Return the (X, Y) coordinate for the center point of the cell that contains the specified text.  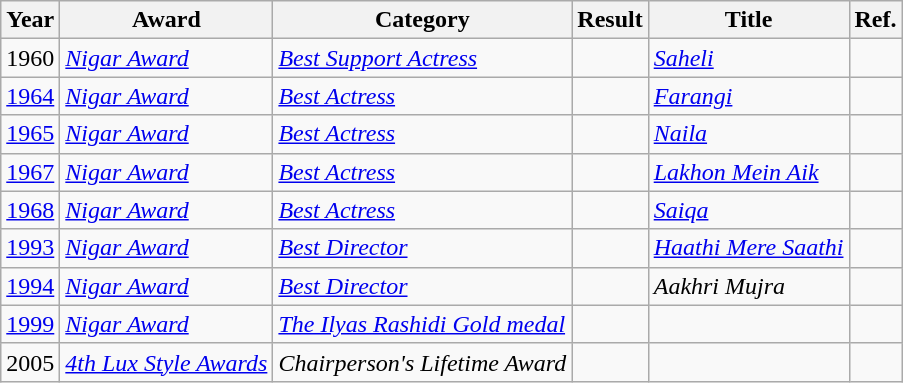
Saiqa (748, 210)
Lakhon Mein Aik (748, 172)
Haathi Mere Saathi (748, 248)
1965 (30, 134)
1994 (30, 286)
1960 (30, 58)
1967 (30, 172)
Result (610, 20)
2005 (30, 362)
Aakhri Mujra (748, 286)
Saheli (748, 58)
Best Support Actress (422, 58)
The Ilyas Rashidi Gold medal (422, 324)
1968 (30, 210)
1964 (30, 96)
Category (422, 20)
Naila (748, 134)
1993 (30, 248)
Title (748, 20)
Year (30, 20)
1999 (30, 324)
4th Lux Style Awards (166, 362)
Farangi (748, 96)
Award (166, 20)
Ref. (876, 20)
Chairperson's Lifetime Award (422, 362)
